Detect which cell encompasses the target text, then output its [x, y] center coordinate. 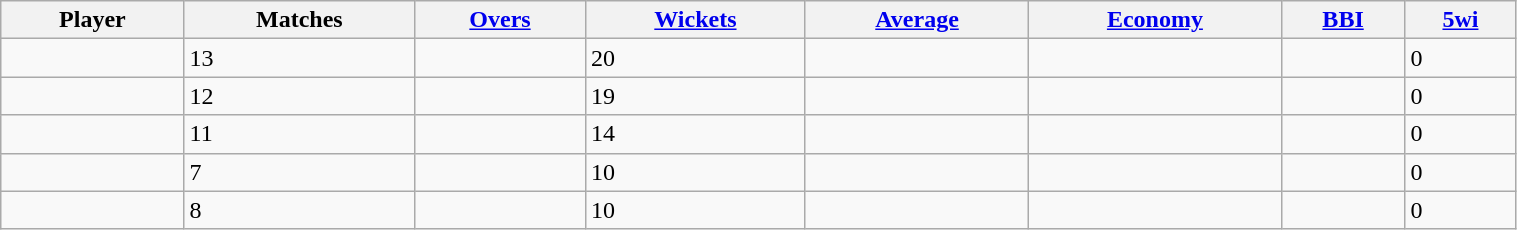
14 [695, 134]
20 [695, 58]
5wi [1460, 20]
7 [300, 172]
11 [300, 134]
Matches [300, 20]
19 [695, 96]
Player [92, 20]
Wickets [695, 20]
8 [300, 210]
13 [300, 58]
BBI [1343, 20]
Economy [1156, 20]
Overs [500, 20]
Average [916, 20]
12 [300, 96]
